Determine the [x, y] coordinate at the center of the cell enclosing the given text.  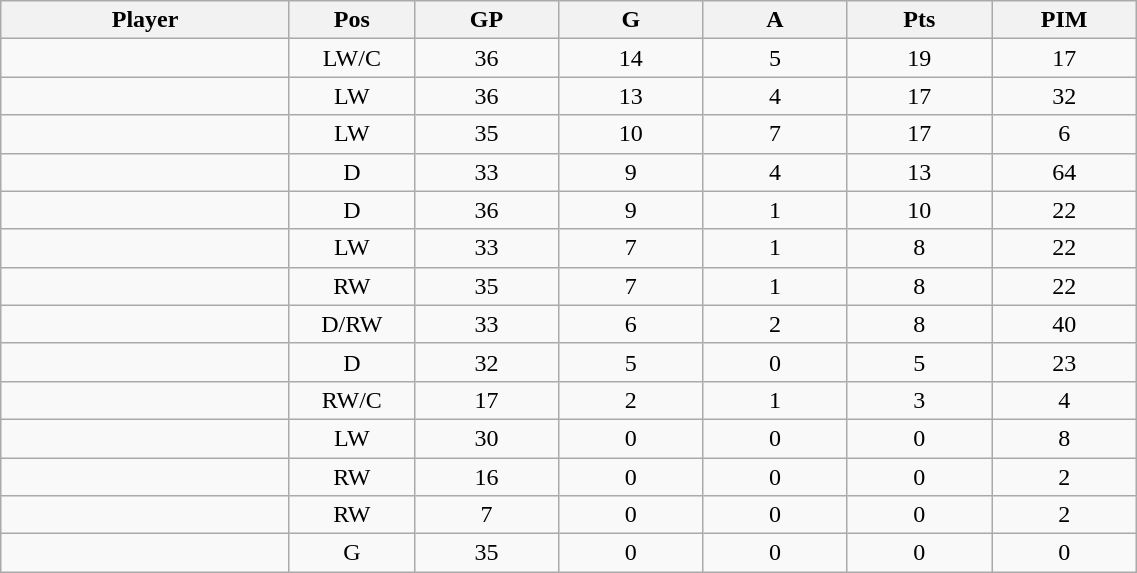
Pos [352, 20]
40 [1064, 324]
RW/C [352, 400]
23 [1064, 362]
30 [486, 438]
14 [631, 58]
64 [1064, 172]
Pts [919, 20]
PIM [1064, 20]
19 [919, 58]
GP [486, 20]
D/RW [352, 324]
3 [919, 400]
Player [146, 20]
LW/C [352, 58]
16 [486, 477]
A [775, 20]
